Search for the cell housing the specified text and yield its [X, Y] center coordinate. 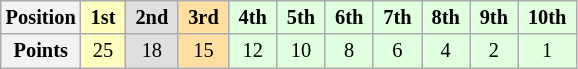
1 [547, 51]
6 [397, 51]
9th [494, 17]
8 [349, 51]
2nd [152, 17]
18 [152, 51]
15 [203, 51]
25 [104, 51]
5th [301, 17]
Position [41, 17]
12 [253, 51]
Points [41, 51]
8th [446, 17]
10th [547, 17]
1st [104, 17]
3rd [203, 17]
7th [397, 17]
4th [253, 17]
6th [349, 17]
10 [301, 51]
4 [446, 51]
2 [494, 51]
